From the cell containing the given text, extract its center point as [X, Y] coordinate. 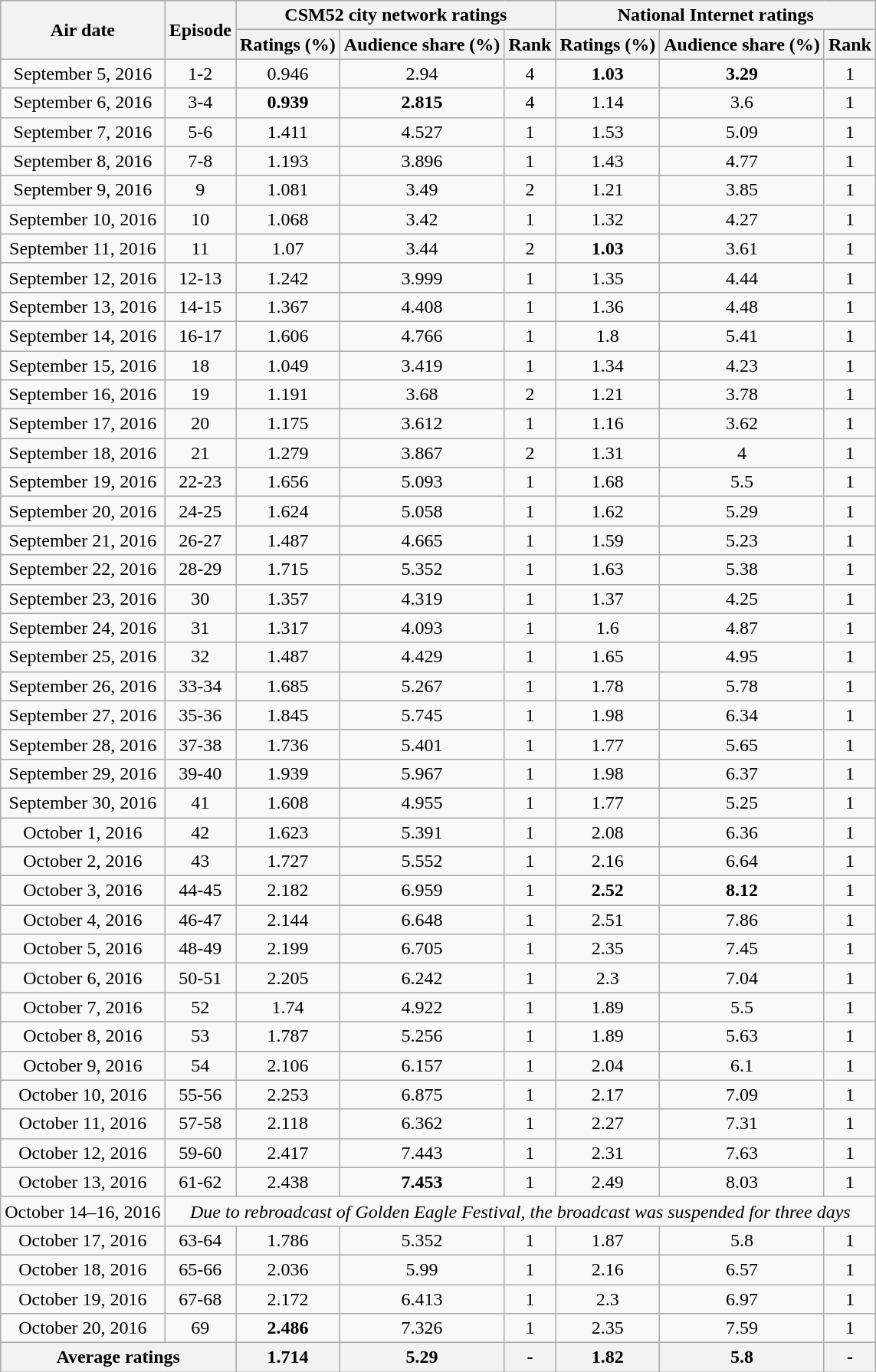
9 [200, 190]
2.106 [288, 1065]
6.64 [742, 862]
September 11, 2016 [83, 248]
50-51 [200, 978]
Episode [200, 30]
1-2 [200, 74]
2.27 [608, 1124]
1.82 [608, 1357]
October 1, 2016 [83, 832]
September 24, 2016 [83, 628]
1.656 [288, 482]
52 [200, 1007]
5.99 [422, 1269]
2.52 [608, 891]
1.317 [288, 628]
1.37 [608, 599]
1.8 [608, 336]
5.65 [742, 744]
September 28, 2016 [83, 744]
22-23 [200, 482]
5.093 [422, 482]
October 14–16, 2016 [83, 1211]
1.65 [608, 657]
1.74 [288, 1007]
2.04 [608, 1065]
1.068 [288, 219]
5.41 [742, 336]
2.49 [608, 1182]
September 19, 2016 [83, 482]
3.61 [742, 248]
2.438 [288, 1182]
3-4 [200, 103]
7.09 [742, 1095]
18 [200, 366]
6.97 [742, 1299]
3.6 [742, 103]
October 12, 2016 [83, 1153]
3.419 [422, 366]
10 [200, 219]
21 [200, 453]
6.1 [742, 1065]
September 10, 2016 [83, 219]
14-15 [200, 307]
Average ratings [118, 1357]
September 29, 2016 [83, 773]
September 8, 2016 [83, 161]
6.242 [422, 978]
30 [200, 599]
8.03 [742, 1182]
1.191 [288, 395]
4.665 [422, 540]
6.875 [422, 1095]
Air date [83, 30]
5-6 [200, 132]
1.714 [288, 1357]
2.417 [288, 1153]
2.205 [288, 978]
5.256 [422, 1036]
67-68 [200, 1299]
1.193 [288, 161]
October 6, 2016 [83, 978]
6.37 [742, 773]
7.443 [422, 1153]
5.63 [742, 1036]
43 [200, 862]
4.922 [422, 1007]
September 14, 2016 [83, 336]
CSM52 city network ratings [395, 15]
Due to rebroadcast of Golden Eagle Festival, the broadcast was suspended for three days [520, 1211]
28-29 [200, 569]
1.34 [608, 366]
48-49 [200, 949]
3.999 [422, 277]
2.94 [422, 74]
11 [200, 248]
1.787 [288, 1036]
1.685 [288, 686]
69 [200, 1328]
4.429 [422, 657]
7.59 [742, 1328]
37-38 [200, 744]
2.172 [288, 1299]
6.648 [422, 920]
3.49 [422, 190]
2.253 [288, 1095]
1.36 [608, 307]
7.45 [742, 949]
4.87 [742, 628]
6.34 [742, 715]
6.705 [422, 949]
2.199 [288, 949]
6.413 [422, 1299]
35-36 [200, 715]
7.63 [742, 1153]
16-17 [200, 336]
2.17 [608, 1095]
1.35 [608, 277]
September 13, 2016 [83, 307]
1.623 [288, 832]
3.612 [422, 424]
4.95 [742, 657]
4.25 [742, 599]
6.57 [742, 1269]
2.118 [288, 1124]
41 [200, 803]
4.77 [742, 161]
1.727 [288, 862]
October 5, 2016 [83, 949]
5.552 [422, 862]
7.31 [742, 1124]
4.44 [742, 277]
5.267 [422, 686]
September 16, 2016 [83, 395]
October 2, 2016 [83, 862]
1.63 [608, 569]
33-34 [200, 686]
4.408 [422, 307]
5.78 [742, 686]
October 7, 2016 [83, 1007]
September 12, 2016 [83, 277]
September 7, 2016 [83, 132]
2.036 [288, 1269]
5.401 [422, 744]
1.357 [288, 599]
1.081 [288, 190]
September 18, 2016 [83, 453]
1.606 [288, 336]
3.78 [742, 395]
1.049 [288, 366]
September 9, 2016 [83, 190]
September 25, 2016 [83, 657]
September 26, 2016 [83, 686]
1.624 [288, 511]
6.959 [422, 891]
44-45 [200, 891]
National Internet ratings [716, 15]
October 11, 2016 [83, 1124]
26-27 [200, 540]
October 18, 2016 [83, 1269]
53 [200, 1036]
54 [200, 1065]
1.31 [608, 453]
October 8, 2016 [83, 1036]
2.08 [608, 832]
1.43 [608, 161]
7.326 [422, 1328]
5.38 [742, 569]
1.6 [608, 628]
6.36 [742, 832]
1.367 [288, 307]
5.25 [742, 803]
1.32 [608, 219]
2.51 [608, 920]
3.62 [742, 424]
55-56 [200, 1095]
September 6, 2016 [83, 103]
2.182 [288, 891]
October 9, 2016 [83, 1065]
October 17, 2016 [83, 1240]
42 [200, 832]
1.16 [608, 424]
1.242 [288, 277]
12-13 [200, 277]
8.12 [742, 891]
2.815 [422, 103]
5.058 [422, 511]
0.946 [288, 74]
61-62 [200, 1182]
October 19, 2016 [83, 1299]
October 4, 2016 [83, 920]
October 13, 2016 [83, 1182]
1.87 [608, 1240]
4.23 [742, 366]
1.14 [608, 103]
2.486 [288, 1328]
1.279 [288, 453]
7-8 [200, 161]
4.527 [422, 132]
1.715 [288, 569]
3.42 [422, 219]
7.04 [742, 978]
3.85 [742, 190]
46-47 [200, 920]
32 [200, 657]
4.093 [422, 628]
1.736 [288, 744]
4.766 [422, 336]
5.967 [422, 773]
31 [200, 628]
1.78 [608, 686]
3.68 [422, 395]
2.31 [608, 1153]
1.07 [288, 248]
September 22, 2016 [83, 569]
3.867 [422, 453]
September 30, 2016 [83, 803]
1.786 [288, 1240]
6.362 [422, 1124]
September 5, 2016 [83, 74]
October 10, 2016 [83, 1095]
October 3, 2016 [83, 891]
September 23, 2016 [83, 599]
4.48 [742, 307]
September 21, 2016 [83, 540]
1.53 [608, 132]
6.157 [422, 1065]
63-64 [200, 1240]
7.453 [422, 1182]
19 [200, 395]
1.608 [288, 803]
1.175 [288, 424]
1.411 [288, 132]
20 [200, 424]
September 27, 2016 [83, 715]
59-60 [200, 1153]
5.391 [422, 832]
3.44 [422, 248]
October 20, 2016 [83, 1328]
24-25 [200, 511]
2.144 [288, 920]
4.955 [422, 803]
57-58 [200, 1124]
1.62 [608, 511]
September 20, 2016 [83, 511]
5.23 [742, 540]
65-66 [200, 1269]
1.59 [608, 540]
5.09 [742, 132]
7.86 [742, 920]
3.29 [742, 74]
0.939 [288, 103]
1.845 [288, 715]
September 17, 2016 [83, 424]
1.939 [288, 773]
4.319 [422, 599]
4.27 [742, 219]
1.68 [608, 482]
September 15, 2016 [83, 366]
5.745 [422, 715]
3.896 [422, 161]
39-40 [200, 773]
